Scan for the cell matching the given text and deliver its [X, Y] coordinate at center. 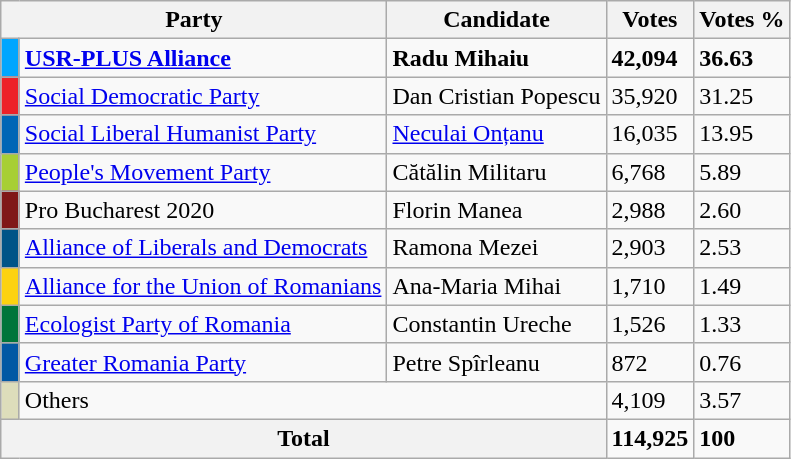
Social Democratic Party [203, 96]
Radu Mihaiu [496, 58]
Ramona Mezei [496, 248]
Petre Spîrleanu [496, 362]
Pro Bucharest 2020 [203, 210]
Cătălin Militaru [496, 172]
Party [194, 20]
35,920 [650, 96]
1,526 [650, 324]
1,710 [650, 286]
Total [304, 438]
2.60 [742, 210]
36.63 [742, 58]
Alliance of Liberals and Democrats [203, 248]
42,094 [650, 58]
Candidate [496, 20]
Ecologist Party of Romania [203, 324]
Dan Cristian Popescu [496, 96]
Social Liberal Humanist Party [203, 134]
16,035 [650, 134]
Alliance for the Union of Romanians [203, 286]
Votes % [742, 20]
0.76 [742, 362]
2,988 [650, 210]
3.57 [742, 400]
100 [742, 438]
Greater Romania Party [203, 362]
Votes [650, 20]
5.89 [742, 172]
Neculai Onțanu [496, 134]
114,925 [650, 438]
1.33 [742, 324]
People's Movement Party [203, 172]
4,109 [650, 400]
2.53 [742, 248]
2,903 [650, 248]
13.95 [742, 134]
USR-PLUS Alliance [203, 58]
Florin Manea [496, 210]
6,768 [650, 172]
Others [312, 400]
1.49 [742, 286]
Constantin Ureche [496, 324]
872 [650, 362]
Ana-Maria Mihai [496, 286]
31.25 [742, 96]
